Provide the [x, y] coordinate of the cell's center where the given text is located.  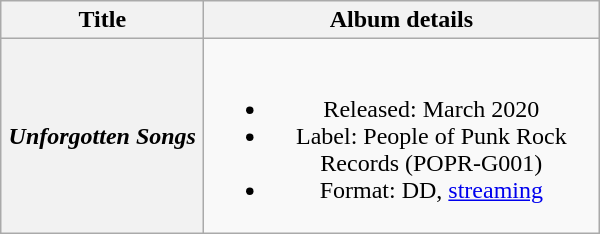
Released: March 2020Label: People of Punk Rock Records (POPR-G001)Format: DD, streaming [402, 136]
Unforgotten Songs [102, 136]
Title [102, 20]
Album details [402, 20]
